From the cell containing the given text, extract its center point as (X, Y) coordinate. 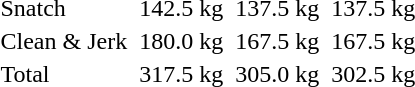
180.0 kg (182, 41)
167.5 kg (278, 41)
